Identify which cell holds the provided text, then report its (X, Y) central coordinate. 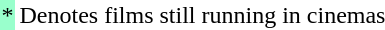
* (8, 15)
